Return the [X, Y] coordinate for the center point of the cell that contains the specified text.  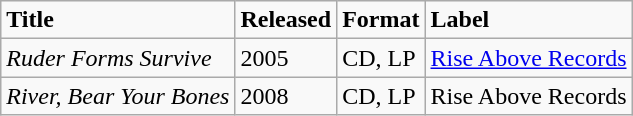
Released [286, 20]
Title [118, 20]
Format [381, 20]
Label [528, 20]
River, Bear Your Bones [118, 96]
2005 [286, 58]
Ruder Forms Survive [118, 58]
2008 [286, 96]
